Determine the (x, y) coordinate at the center of the cell enclosing the given text.  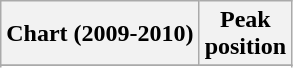
Peakposition (245, 34)
Chart (2009-2010) (100, 34)
